Return [x, y] of the center of cell containing provided text 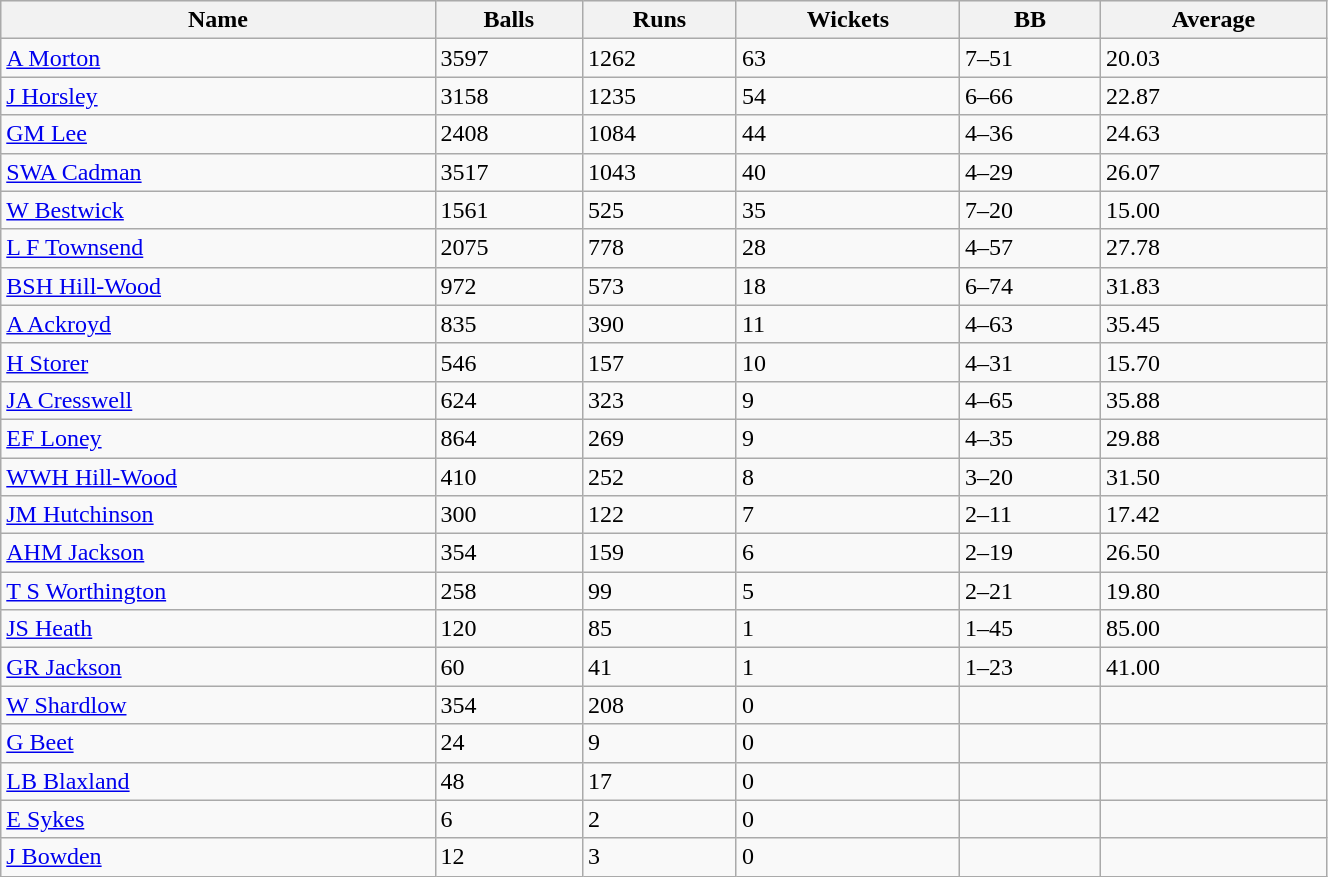
A Morton [218, 58]
J Horsley [218, 96]
20.03 [1213, 58]
573 [660, 286]
15.00 [1213, 210]
10 [848, 362]
31.83 [1213, 286]
1235 [660, 96]
BSH Hill-Wood [218, 286]
4–29 [1030, 172]
7–51 [1030, 58]
GM Lee [218, 134]
SWA Cadman [218, 172]
6–74 [1030, 286]
41 [660, 667]
Runs [660, 20]
4–57 [1030, 248]
1084 [660, 134]
JM Hutchinson [218, 515]
EF Loney [218, 438]
4–31 [1030, 362]
35 [848, 210]
LB Blaxland [218, 781]
AHM Jackson [218, 553]
27.78 [1213, 248]
410 [509, 477]
18 [848, 286]
120 [509, 629]
2075 [509, 248]
1561 [509, 210]
24 [509, 743]
157 [660, 362]
4–36 [1030, 134]
40 [848, 172]
4–63 [1030, 324]
2–19 [1030, 553]
26.07 [1213, 172]
546 [509, 362]
22.87 [1213, 96]
JA Cresswell [218, 400]
85 [660, 629]
8 [848, 477]
3 [660, 857]
T S Worthington [218, 591]
41.00 [1213, 667]
19.80 [1213, 591]
Wickets [848, 20]
323 [660, 400]
1043 [660, 172]
44 [848, 134]
54 [848, 96]
2408 [509, 134]
12 [509, 857]
3517 [509, 172]
H Storer [218, 362]
Balls [509, 20]
85.00 [1213, 629]
7 [848, 515]
60 [509, 667]
11 [848, 324]
6–66 [1030, 96]
2 [660, 819]
835 [509, 324]
2–11 [1030, 515]
4–35 [1030, 438]
W Bestwick [218, 210]
35.88 [1213, 400]
48 [509, 781]
1–23 [1030, 667]
7–20 [1030, 210]
L F Townsend [218, 248]
JS Heath [218, 629]
G Beet [218, 743]
28 [848, 248]
35.45 [1213, 324]
122 [660, 515]
864 [509, 438]
24.63 [1213, 134]
63 [848, 58]
525 [660, 210]
778 [660, 248]
5 [848, 591]
BB [1030, 20]
17 [660, 781]
258 [509, 591]
J Bowden [218, 857]
26.50 [1213, 553]
390 [660, 324]
Name [218, 20]
159 [660, 553]
W Shardlow [218, 705]
WWH Hill-Wood [218, 477]
624 [509, 400]
29.88 [1213, 438]
17.42 [1213, 515]
1–45 [1030, 629]
99 [660, 591]
GR Jackson [218, 667]
Average [1213, 20]
E Sykes [218, 819]
972 [509, 286]
4–65 [1030, 400]
15.70 [1213, 362]
3597 [509, 58]
1262 [660, 58]
252 [660, 477]
31.50 [1213, 477]
300 [509, 515]
A Ackroyd [218, 324]
3–20 [1030, 477]
2–21 [1030, 591]
208 [660, 705]
269 [660, 438]
3158 [509, 96]
